Return [x, y] of the center of cell containing provided text 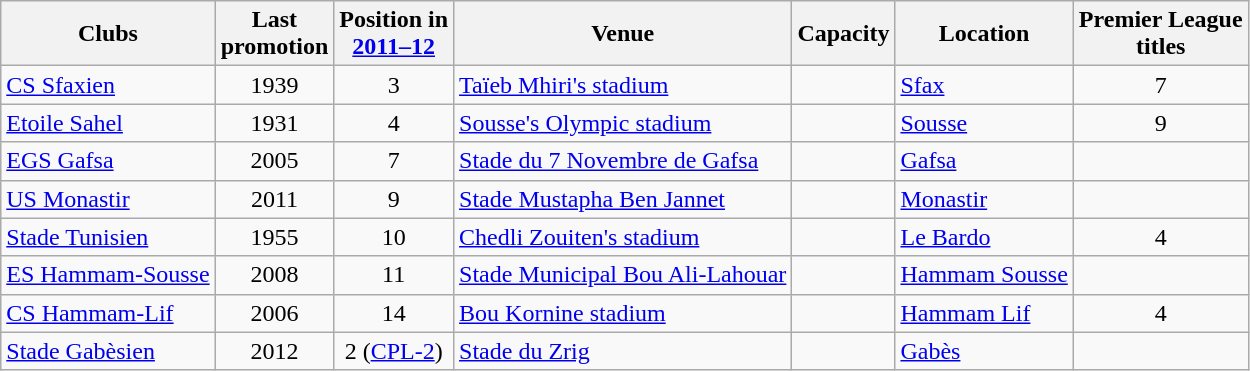
1931 [274, 123]
3 [394, 85]
14 [394, 313]
10 [394, 237]
Venue [623, 34]
Stade Mustapha Ben Jannet [623, 199]
2008 [274, 275]
Taïeb Mhiri's stadium [623, 85]
2 (CPL-2) [394, 351]
Chedli Zouiten's stadium [623, 237]
Stade Gabèsien [108, 351]
Location [984, 34]
Premier League titles [1160, 34]
11 [394, 275]
Le Bardo [984, 237]
Clubs [108, 34]
ES Hammam-Sousse [108, 275]
Gabès [984, 351]
Position in2011–12 [394, 34]
Sfax [984, 85]
1955 [274, 237]
CS Sfaxien [108, 85]
Gafsa [984, 161]
Stade Municipal Bou Ali-Lahouar [623, 275]
Last promotion [274, 34]
2012 [274, 351]
Stade du Zrig [623, 351]
US Monastir [108, 199]
EGS Gafsa [108, 161]
2005 [274, 161]
Capacity [844, 34]
Etoile Sahel [108, 123]
Stade Tunisien [108, 237]
Bou Kornine stadium [623, 313]
Monastir [984, 199]
2011 [274, 199]
Sousse [984, 123]
2006 [274, 313]
CS Hammam-Lif [108, 313]
Sousse's Olympic stadium [623, 123]
Hammam Sousse [984, 275]
1939 [274, 85]
Hammam Lif [984, 313]
Stade du 7 Novembre de Gafsa [623, 161]
